Determine the (x, y) coordinate at the center of the cell enclosing the given text.  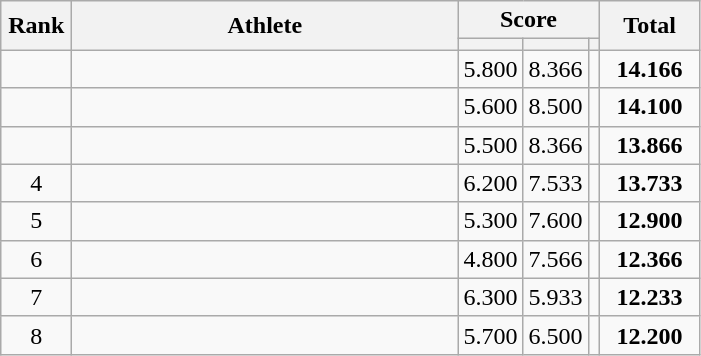
Athlete (265, 26)
7.533 (556, 183)
13.733 (650, 183)
5.600 (490, 107)
8.500 (556, 107)
12.200 (650, 335)
5.500 (490, 145)
12.900 (650, 221)
5.933 (556, 297)
12.233 (650, 297)
5 (36, 221)
14.166 (650, 69)
5.800 (490, 69)
6.500 (556, 335)
5.300 (490, 221)
Total (650, 26)
14.100 (650, 107)
7.566 (556, 259)
6.300 (490, 297)
12.366 (650, 259)
4 (36, 183)
6.200 (490, 183)
6 (36, 259)
Score (528, 20)
7 (36, 297)
Rank (36, 26)
8 (36, 335)
7.600 (556, 221)
13.866 (650, 145)
5.700 (490, 335)
4.800 (490, 259)
